Detect which cell encompasses the target text, then output its (x, y) center coordinate. 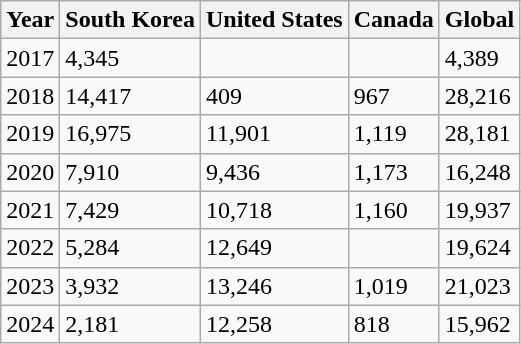
28,216 (479, 96)
409 (274, 96)
11,901 (274, 134)
16,975 (130, 134)
4,345 (130, 58)
Canada (394, 20)
2,181 (130, 324)
967 (394, 96)
818 (394, 324)
14,417 (130, 96)
19,937 (479, 210)
5,284 (130, 248)
28,181 (479, 134)
2017 (30, 58)
12,649 (274, 248)
1,019 (394, 286)
3,932 (130, 286)
2023 (30, 286)
9,436 (274, 172)
7,910 (130, 172)
1,160 (394, 210)
Global (479, 20)
12,258 (274, 324)
2019 (30, 134)
2018 (30, 96)
2022 (30, 248)
19,624 (479, 248)
Year (30, 20)
4,389 (479, 58)
15,962 (479, 324)
1,119 (394, 134)
United States (274, 20)
13,246 (274, 286)
2021 (30, 210)
10,718 (274, 210)
2024 (30, 324)
South Korea (130, 20)
2020 (30, 172)
16,248 (479, 172)
7,429 (130, 210)
21,023 (479, 286)
1,173 (394, 172)
